For the text-containing cell, return its midpoint in (x, y) coordinate format. 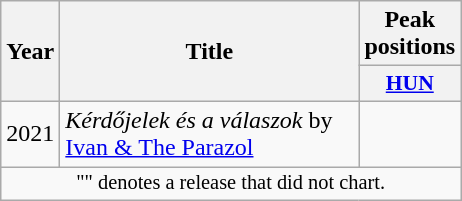
Kérdőjelek és a válaszok by Ivan & The Parazol (210, 134)
Peak positions (410, 34)
Year (30, 52)
HUN (410, 84)
2021 (30, 134)
Title (210, 52)
"" denotes a release that did not chart. (231, 183)
